Pinpoint the cell where the given text exists, returning its [x, y] midpoint coordinate. 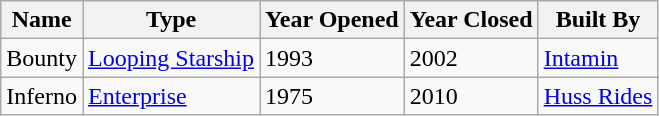
Intamin [598, 58]
1993 [332, 58]
Type [170, 20]
Enterprise [170, 96]
1975 [332, 96]
Huss Rides [598, 96]
Inferno [42, 96]
2010 [471, 96]
Name [42, 20]
Bounty [42, 58]
Year Closed [471, 20]
Year Opened [332, 20]
Looping Starship [170, 58]
2002 [471, 58]
Built By [598, 20]
